Pinpoint the cell where the given text exists, returning its (X, Y) midpoint coordinate. 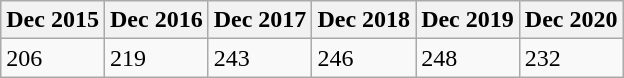
Dec 2017 (260, 20)
Dec 2016 (156, 20)
232 (571, 58)
206 (53, 58)
Dec 2019 (468, 20)
246 (364, 58)
243 (260, 58)
Dec 2015 (53, 20)
248 (468, 58)
Dec 2018 (364, 20)
219 (156, 58)
Dec 2020 (571, 20)
